Locate the cell with the specified text and output its (x, y) center coordinate. 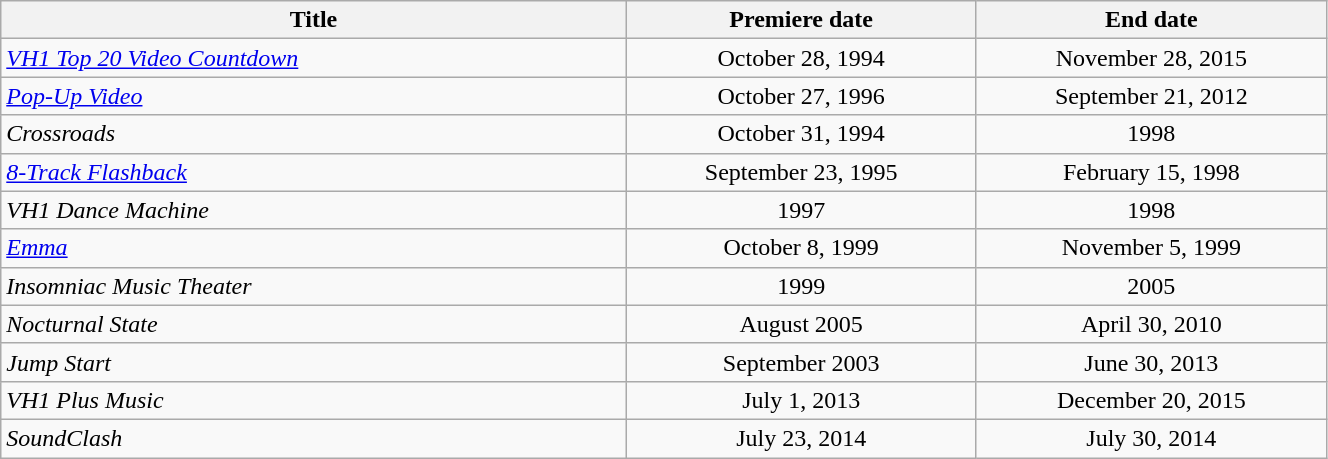
Emma (314, 248)
VH1 Dance Machine (314, 210)
July 23, 2014 (801, 438)
February 15, 1998 (1151, 172)
Pop-Up Video (314, 96)
VH1 Top 20 Video Countdown (314, 58)
SoundClash (314, 438)
April 30, 2010 (1151, 324)
1997 (801, 210)
Crossroads (314, 134)
December 20, 2015 (1151, 400)
Title (314, 20)
November 28, 2015 (1151, 58)
Nocturnal State (314, 324)
1999 (801, 286)
Jump Start (314, 362)
September 23, 1995 (801, 172)
October 28, 1994 (801, 58)
October 27, 1996 (801, 96)
June 30, 2013 (1151, 362)
October 8, 1999 (801, 248)
2005 (1151, 286)
Premiere date (801, 20)
Insomniac Music Theater (314, 286)
End date (1151, 20)
October 31, 1994 (801, 134)
July 1, 2013 (801, 400)
August 2005 (801, 324)
8-Track Flashback (314, 172)
VH1 Plus Music (314, 400)
July 30, 2014 (1151, 438)
September 21, 2012 (1151, 96)
November 5, 1999 (1151, 248)
September 2003 (801, 362)
